Return [X, Y] of the center of cell containing provided text 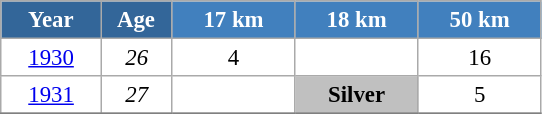
Year [52, 20]
17 km [234, 20]
4 [234, 58]
1930 [52, 58]
18 km [356, 20]
5 [480, 95]
16 [480, 58]
50 km [480, 20]
Silver [356, 95]
1931 [52, 95]
Age [136, 20]
26 [136, 58]
27 [136, 95]
